Provide the [x, y] coordinate of the cell's center where the given text is located.  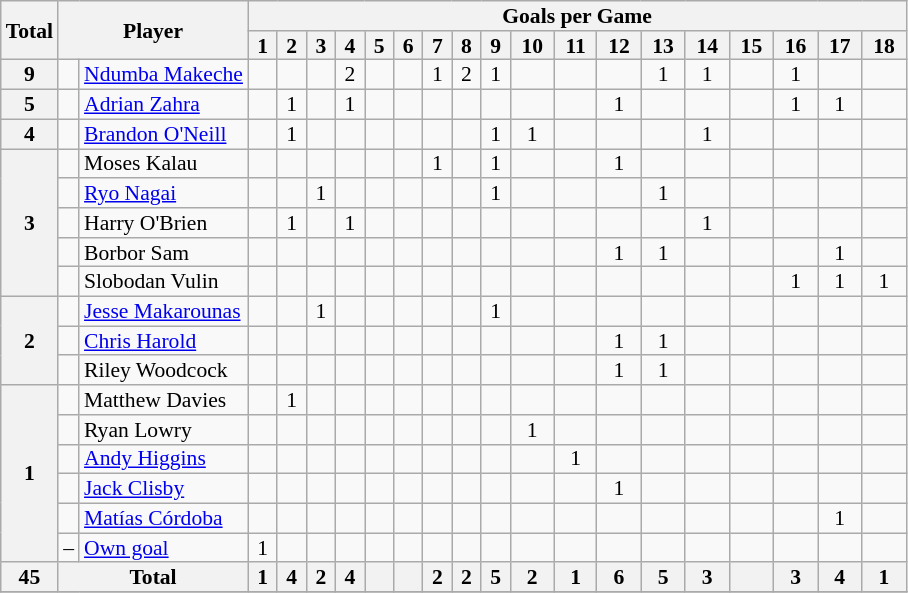
18 [884, 46]
7 [438, 46]
11 [576, 46]
Ndumba Makeche [164, 75]
10 [532, 46]
Adrian Zahra [164, 105]
Jesse Makarounas [164, 312]
Ryan Lowry [164, 430]
Matías Córdoba [164, 519]
15 [751, 46]
12 [619, 46]
14 [707, 46]
Borbor Sam [164, 253]
Andy Higgins [164, 459]
Player [153, 30]
16 [795, 46]
Jack Clisby [164, 489]
Slobodan Vulin [164, 282]
Matthew Davies [164, 400]
Own goal [164, 548]
8 [466, 46]
Goals per Game [577, 16]
Harry O'Brien [164, 223]
Chris Harold [164, 341]
45 [30, 578]
17 [840, 46]
– [68, 548]
13 [663, 46]
Ryo Nagai [164, 193]
Brandon O'Neill [164, 134]
Riley Woodcock [164, 371]
Moses Kalau [164, 164]
